Capture the cell that displays the provided text and extract its (x, y) central coordinate. 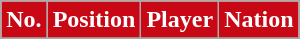
Player (180, 20)
Position (94, 20)
No. (24, 20)
Nation (259, 20)
